Return [x, y] of the center of cell containing provided text 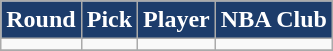
Round [41, 20]
NBA Club [274, 20]
Player [177, 20]
Pick [109, 20]
